Pinpoint the cell where the given text exists, returning its (X, Y) midpoint coordinate. 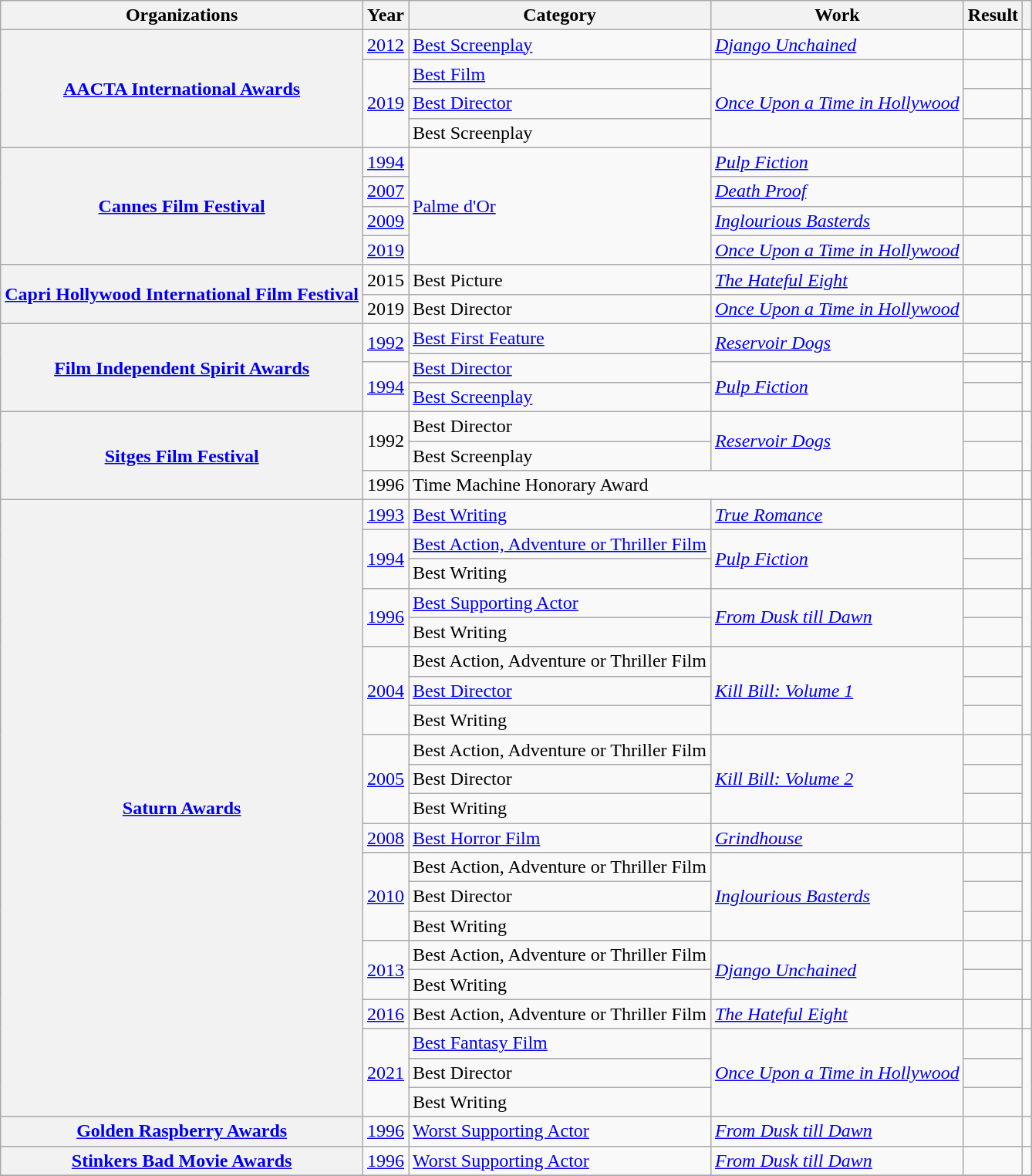
1993 (386, 515)
Film Independent Spirit Awards (182, 367)
Sitges Film Festival (182, 456)
Best Horror Film (560, 837)
Golden Raspberry Awards (182, 1131)
Cannes Film Festival (182, 206)
Best Fantasy Film (560, 1043)
2015 (386, 279)
Category (560, 15)
2021 (386, 1073)
Death Proof (837, 191)
2004 (386, 691)
2008 (386, 837)
2016 (386, 1014)
Best First Feature (560, 338)
Kill Bill: Volume 1 (837, 691)
Stinkers Bad Movie Awards (182, 1161)
Best Film (560, 74)
Grindhouse (837, 837)
Best Picture (560, 279)
2009 (386, 221)
Organizations (182, 15)
Capri Hollywood International Film Festival (182, 294)
Kill Bill: Volume 2 (837, 779)
Year (386, 15)
Saturn Awards (182, 809)
Time Machine Honorary Award (686, 485)
2013 (386, 970)
Palme d'Or (560, 206)
2007 (386, 191)
Result (993, 15)
AACTA International Awards (182, 89)
2005 (386, 779)
2010 (386, 897)
Work (837, 15)
True Romance (837, 515)
2012 (386, 45)
Best Supporting Actor (560, 603)
